For the text-containing cell, return its midpoint in [x, y] coordinate format. 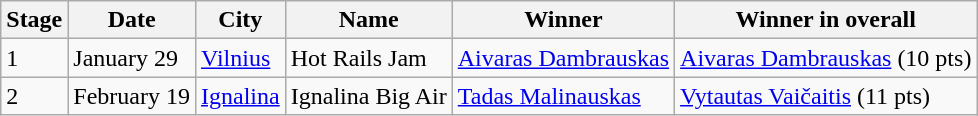
Name [368, 20]
1 [34, 58]
February 19 [132, 96]
2 [34, 96]
Tadas Malinauskas [563, 96]
January 29 [132, 58]
Aivaras Dambrauskas [563, 58]
Hot Rails Jam [368, 58]
Stage [34, 20]
Ignalina Big Air [368, 96]
Aivaras Dambrauskas (10 pts) [826, 58]
Winner in overall [826, 20]
Winner [563, 20]
Vytautas Vaičaitis (11 pts) [826, 96]
Vilnius [241, 58]
Date [132, 20]
City [241, 20]
Ignalina [241, 96]
